Determine the (X, Y) coordinate at the center of the cell enclosing the given text.  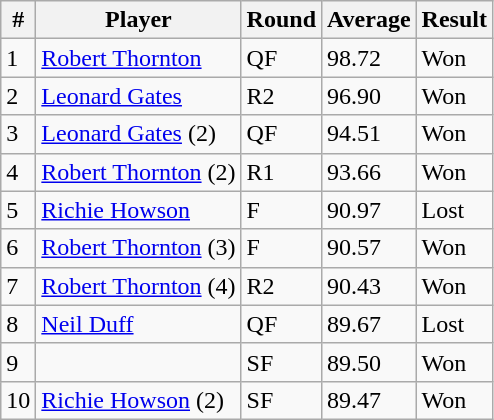
Leonard Gates (138, 96)
94.51 (370, 134)
90.43 (370, 286)
2 (18, 96)
Neil Duff (138, 324)
Robert Thornton (138, 58)
Average (370, 20)
90.97 (370, 210)
Result (454, 20)
Player (138, 20)
Richie Howson (138, 210)
Robert Thornton (4) (138, 286)
4 (18, 172)
93.66 (370, 172)
7 (18, 286)
# (18, 20)
Leonard Gates (2) (138, 134)
Round (281, 20)
Richie Howson (2) (138, 400)
89.50 (370, 362)
10 (18, 400)
98.72 (370, 58)
R1 (281, 172)
8 (18, 324)
1 (18, 58)
Robert Thornton (3) (138, 248)
89.47 (370, 400)
9 (18, 362)
90.57 (370, 248)
3 (18, 134)
6 (18, 248)
5 (18, 210)
89.67 (370, 324)
96.90 (370, 96)
Robert Thornton (2) (138, 172)
